Locate the cell with the specified text and output its (X, Y) center coordinate. 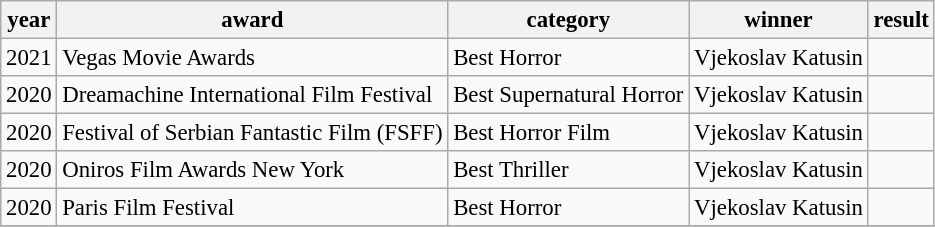
award (252, 20)
Oniros Film Awards New York (252, 170)
2021 (29, 58)
year (29, 20)
winner (779, 20)
Best Supernatural Horror (568, 95)
Dreamachine International Film Festival (252, 95)
Best Horror Film (568, 133)
Paris Film Festival (252, 208)
category (568, 20)
result (901, 20)
Vegas Movie Awards (252, 58)
Best Thriller (568, 170)
Festival of Serbian Fantastic Film (FSFF) (252, 133)
